For the text-containing cell, return its midpoint in [x, y] coordinate format. 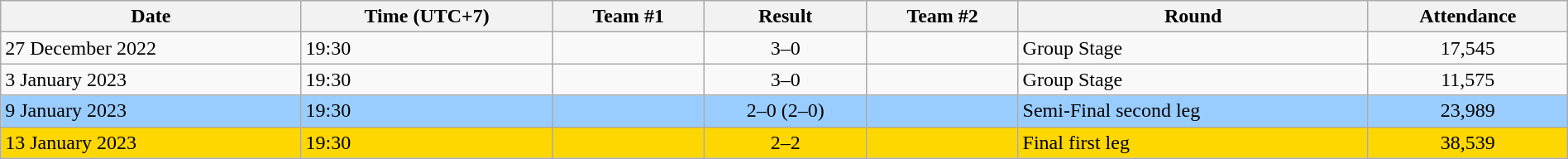
Result [786, 17]
Semi-Final second leg [1193, 111]
2–2 [786, 142]
27 December 2022 [151, 48]
17,545 [1467, 48]
Round [1193, 17]
Final first leg [1193, 142]
Team #1 [629, 17]
9 January 2023 [151, 111]
Time (UTC+7) [427, 17]
Date [151, 17]
Team #2 [943, 17]
38,539 [1467, 142]
Attendance [1467, 17]
3 January 2023 [151, 79]
13 January 2023 [151, 142]
23,989 [1467, 111]
11,575 [1467, 79]
2–0 (2–0) [786, 111]
